Scan for the cell matching the given text and deliver its [x, y] coordinate at center. 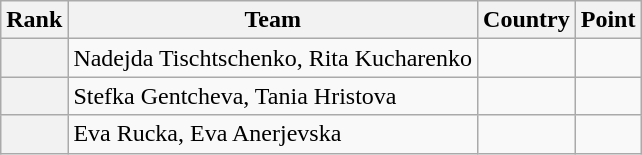
Nadejda Tischtschenko, Rita Kucharenko [273, 58]
Point [608, 20]
Eva Rucka, Eva Anerjevska [273, 134]
Stefka Gentcheva, Tania Hristova [273, 96]
Country [527, 20]
Team [273, 20]
Rank [34, 20]
